Search for the cell housing the specified text and yield its [x, y] center coordinate. 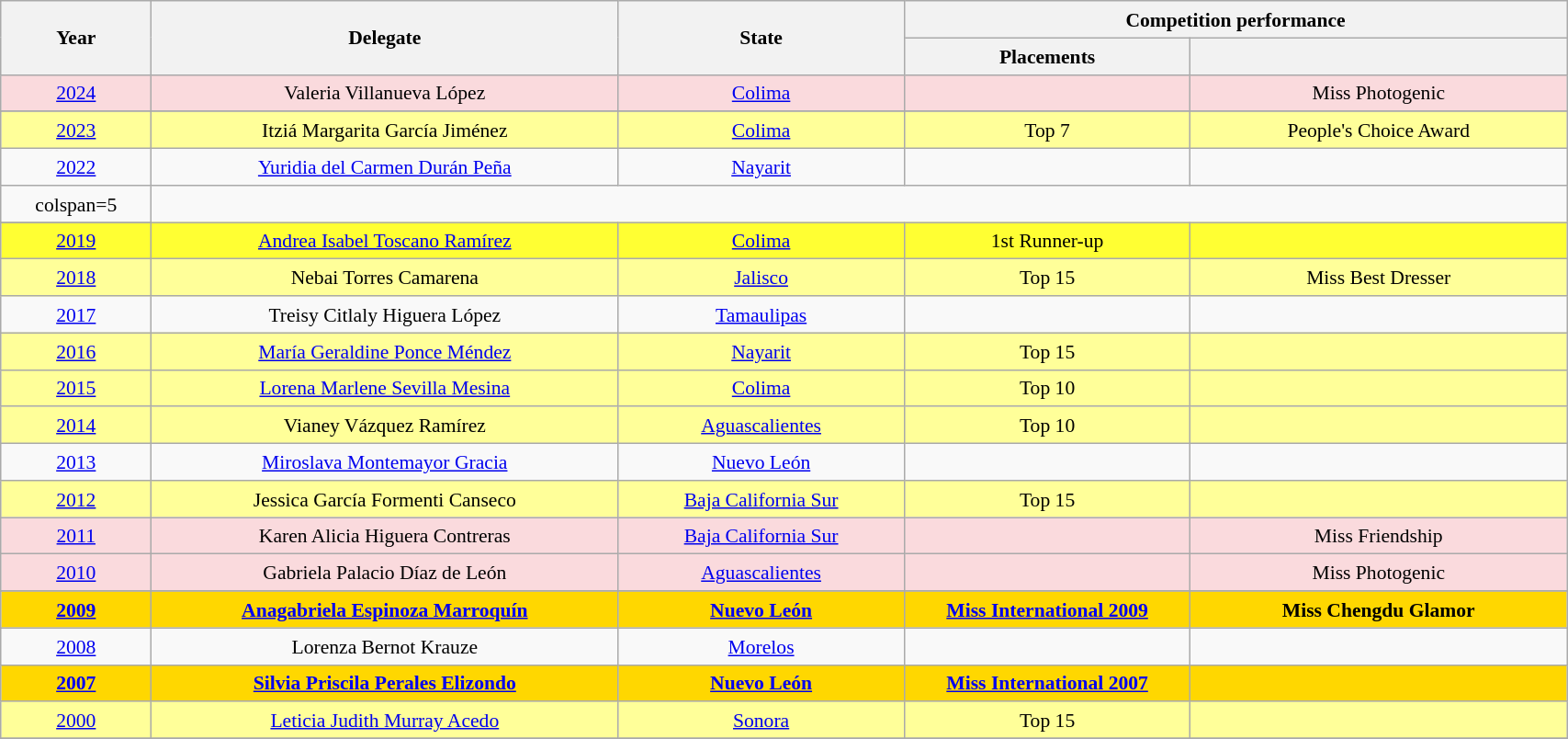
Jalisco [761, 278]
Morelos [761, 646]
Gabriela Palacio Díaz de León [385, 573]
Andrea Isabel Toscano Ramírez [385, 241]
Miss Friendship [1379, 536]
Lorena Marlene Sevilla Mesina [385, 388]
2024 [76, 93]
Placements [1047, 56]
2010 [76, 573]
Nebai Torres Camarena [385, 278]
2023 [76, 131]
Miss Best Dresser [1379, 278]
State [761, 38]
2017 [76, 314]
1st Runner-up [1047, 241]
Treisy Citlaly Higuera López [385, 314]
Anagabriela Espinoza Marroquín [385, 609]
María Geraldine Ponce Méndez [385, 351]
Competition performance [1235, 19]
2013 [76, 462]
2015 [76, 388]
Miss Chengdu Glamor [1379, 609]
Lorenza Bernot Krauze [385, 646]
2011 [76, 536]
Tamaulipas [761, 314]
2022 [76, 167]
People's Choice Award [1379, 131]
2014 [76, 426]
2008 [76, 646]
Sonora [761, 721]
2018 [76, 278]
Miss International 2007 [1047, 683]
2007 [76, 683]
Miss International 2009 [1047, 609]
Jessica García Formenti Canseco [385, 499]
Year [76, 38]
Valeria Villanueva López [385, 93]
2016 [76, 351]
colspan=5 [76, 204]
Top 7 [1047, 131]
Leticia Judith Murray Acedo [385, 721]
Silvia Priscila Perales Elizondo [385, 683]
Vianey Vázquez Ramírez [385, 426]
2012 [76, 499]
2009 [76, 609]
Itziá Margarita García Jiménez [385, 131]
Yuridia del Carmen Durán Peña [385, 167]
Miroslava Montemayor Gracia [385, 462]
2000 [76, 721]
2019 [76, 241]
Karen Alicia Higuera Contreras [385, 536]
Delegate [385, 38]
